Identify which cell holds the provided text, then report its [X, Y] central coordinate. 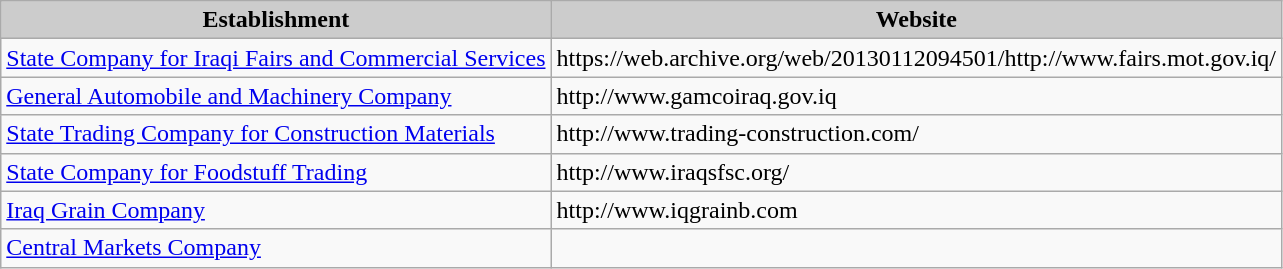
http://www.trading-construction.com/ [916, 134]
Establishment [276, 20]
http://www.gamcoiraq.gov.iq [916, 96]
Central Markets Company [276, 248]
Iraq Grain Company [276, 210]
Website [916, 20]
https://web.archive.org/web/20130112094501/http://www.fairs.mot.gov.iq/ [916, 58]
http://www.iraqsfsc.org/ [916, 172]
State Company for Foodstuff Trading [276, 172]
http://www.iqgrainb.com [916, 210]
State Trading Company for Construction Materials [276, 134]
State Company for Iraqi Fairs and Commercial Services [276, 58]
General Automobile and Machinery Company [276, 96]
